For the text-containing cell, return its midpoint in (x, y) coordinate format. 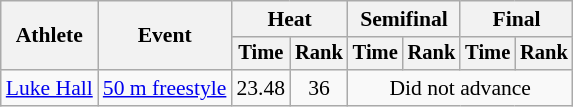
Semifinal (404, 19)
36 (319, 88)
Heat (289, 19)
50 m freestyle (165, 88)
Final (516, 19)
23.48 (260, 88)
Event (165, 36)
Luke Hall (50, 88)
Did not advance (460, 88)
Athlete (50, 36)
